Return the [x, y] coordinate for the center point of the cell that contains the specified text.  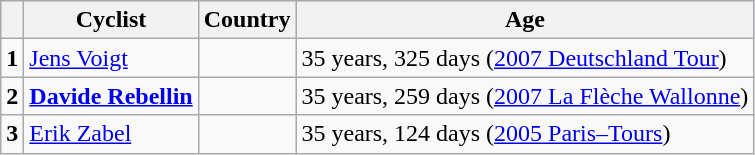
35 years, 325 days (2007 Deutschland Tour) [525, 58]
Erik Zabel [111, 134]
Country [247, 20]
1 [12, 58]
Jens Voigt [111, 58]
Cyclist [111, 20]
3 [12, 134]
35 years, 124 days (2005 Paris–Tours) [525, 134]
35 years, 259 days (2007 La Flèche Wallonne) [525, 96]
Davide Rebellin [111, 96]
Age [525, 20]
2 [12, 96]
